Scan for the cell matching the given text and deliver its (x, y) coordinate at center. 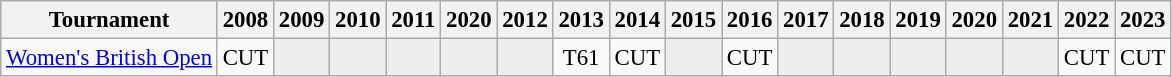
2008 (245, 20)
2012 (525, 20)
2016 (750, 20)
2009 (302, 20)
Tournament (110, 20)
2023 (1143, 20)
2015 (693, 20)
2017 (806, 20)
2011 (414, 20)
2013 (581, 20)
2010 (358, 20)
2018 (862, 20)
T61 (581, 58)
2019 (918, 20)
Women's British Open (110, 58)
2022 (1086, 20)
2014 (637, 20)
2021 (1030, 20)
